Search for the cell housing the specified text and yield its (X, Y) center coordinate. 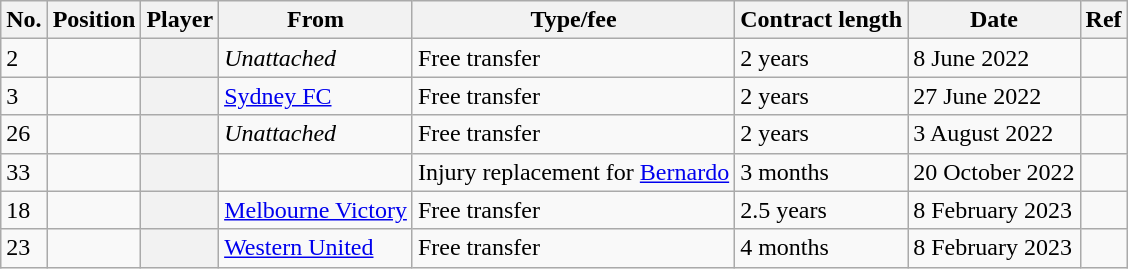
3 months (822, 172)
Injury replacement for Bernardo (573, 172)
27 June 2022 (994, 96)
20 October 2022 (994, 172)
Western United (316, 248)
Position (94, 20)
Melbourne Victory (316, 210)
3 August 2022 (994, 134)
26 (24, 134)
Sydney FC (316, 96)
No. (24, 20)
Ref (1104, 20)
From (316, 20)
Player (180, 20)
Date (994, 20)
2.5 years (822, 210)
33 (24, 172)
23 (24, 248)
Type/fee (573, 20)
3 (24, 96)
2 (24, 58)
Contract length (822, 20)
4 months (822, 248)
18 (24, 210)
8 June 2022 (994, 58)
